Provide the [X, Y] coordinate of the cell's center where the given text is located.  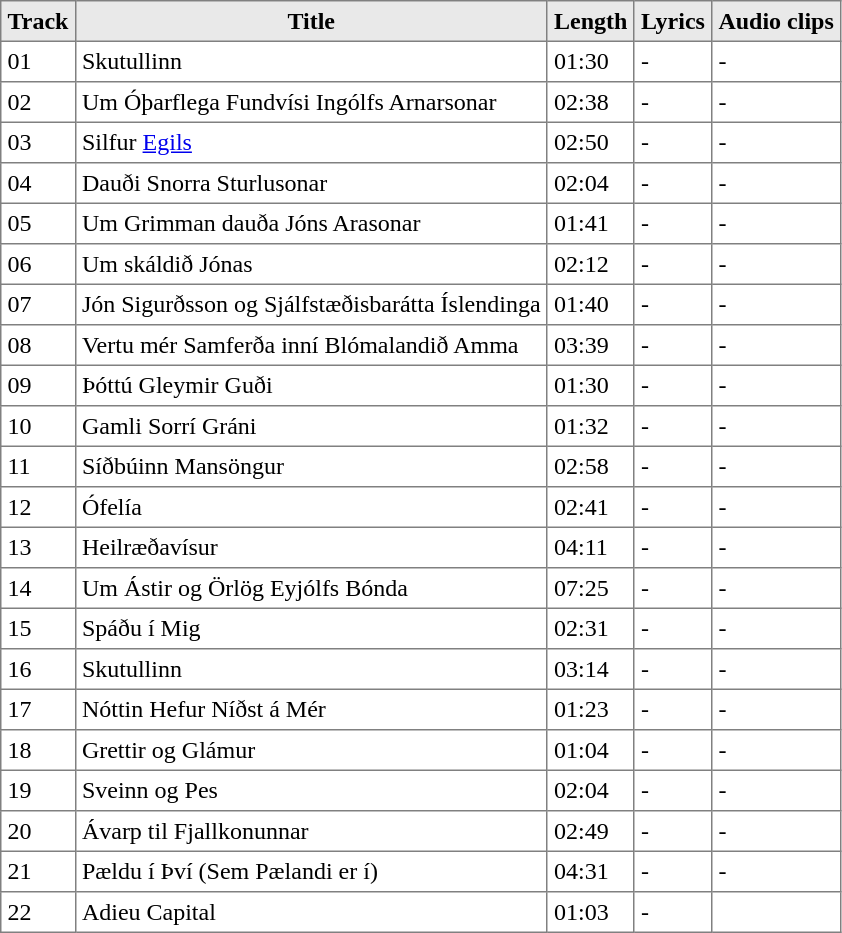
03:39 [590, 345]
09 [38, 385]
02:38 [590, 102]
Pældu í Því (Sem Pælandi er í) [311, 871]
Ávarp til Fjallkonunnar [311, 831]
19 [38, 790]
02:31 [590, 628]
01:03 [590, 912]
Um skáldið Jónas [311, 264]
Sveinn og Pes [311, 790]
Length [590, 21]
16 [38, 669]
Gamli Sorrí Gráni [311, 426]
07:25 [590, 588]
05 [38, 223]
Spáðu í Mig [311, 628]
Lyrics [673, 21]
06 [38, 264]
18 [38, 750]
Um Ástir og Örlög Eyjólfs Bónda [311, 588]
03:14 [590, 669]
Síðbúinn Mansöngur [311, 466]
12 [38, 507]
10 [38, 426]
Um Grimman dauða Jóns Arasonar [311, 223]
02:50 [590, 142]
01:04 [590, 750]
03 [38, 142]
Title [311, 21]
Silfur Egils [311, 142]
02:41 [590, 507]
02 [38, 102]
02:12 [590, 264]
20 [38, 831]
01:41 [590, 223]
01 [38, 61]
02:49 [590, 831]
13 [38, 547]
01:23 [590, 709]
Grettir og Glámur [311, 750]
Track [38, 21]
Þóttú Gleymir Guði [311, 385]
Adieu Capital [311, 912]
04 [38, 183]
21 [38, 871]
Jón Sigurðsson og Sjálfstæðisbarátta Íslendinga [311, 304]
14 [38, 588]
11 [38, 466]
02:58 [590, 466]
Dauði Snorra Sturlusonar [311, 183]
Ófelía [311, 507]
Audio clips [776, 21]
Nóttin Hefur Níðst á Mér [311, 709]
08 [38, 345]
Vertu mér Samferða inní Blómalandið Amma [311, 345]
04:11 [590, 547]
17 [38, 709]
01:40 [590, 304]
Heilræðavísur [311, 547]
22 [38, 912]
15 [38, 628]
07 [38, 304]
04:31 [590, 871]
Um Óþarflega Fundvísi Ingólfs Arnarsonar [311, 102]
01:32 [590, 426]
